Identify which cell holds the provided text, then report its (x, y) central coordinate. 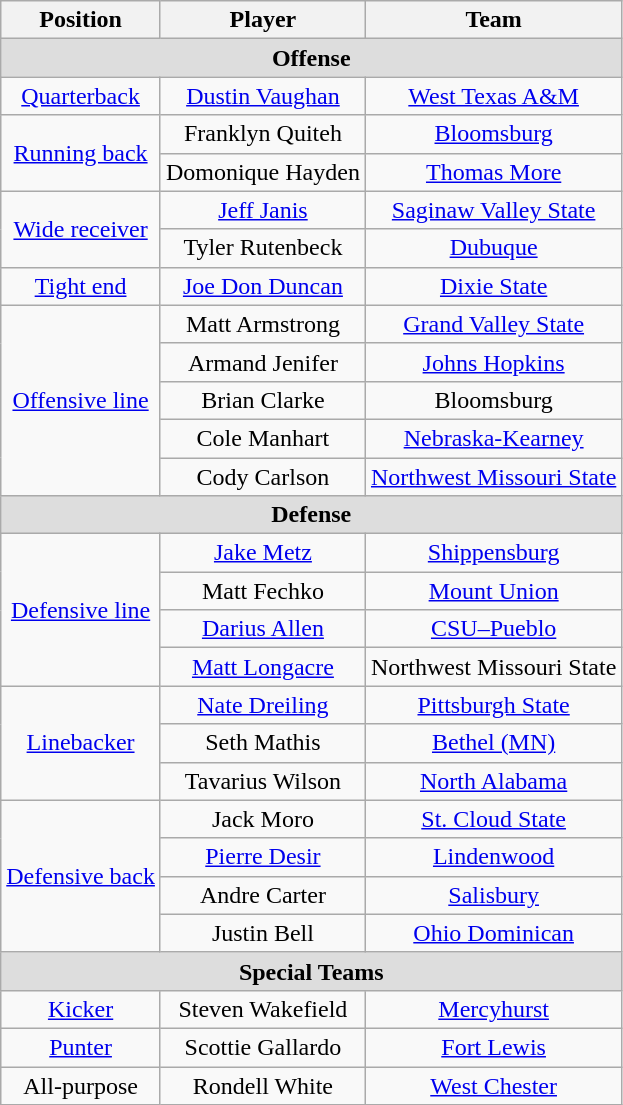
Rondell White (262, 1085)
Mercyhurst (493, 1009)
Quarterback (81, 96)
Franklyn Quiteh (262, 134)
Special Teams (312, 971)
Johns Hopkins (493, 362)
Punter (81, 1047)
CSU–Pueblo (493, 629)
Dubuque (493, 248)
Tavarius Wilson (262, 781)
Cody Carlson (262, 477)
Shippensburg (493, 553)
Justin Bell (262, 933)
Position (81, 20)
Grand Valley State (493, 324)
Player (262, 20)
Jeff Janis (262, 210)
All-purpose (81, 1085)
Offensive line (81, 400)
Pierre Desir (262, 857)
West Texas A&M (493, 96)
Armand Jenifer (262, 362)
Tight end (81, 286)
Matt Fechko (262, 591)
Nate Dreiling (262, 705)
Ohio Dominican (493, 933)
North Alabama (493, 781)
Matt Longacre (262, 667)
Seth Mathis (262, 743)
Defensive line (81, 610)
Fort Lewis (493, 1047)
Bethel (MN) (493, 743)
Offense (312, 58)
Wide receiver (81, 229)
Thomas More (493, 172)
Team (493, 20)
Joe Don Duncan (262, 286)
Scottie Gallardo (262, 1047)
Running back (81, 153)
Tyler Rutenbeck (262, 248)
Andre Carter (262, 895)
Jake Metz (262, 553)
Defensive back (81, 876)
Matt Armstrong (262, 324)
Brian Clarke (262, 400)
Lindenwood (493, 857)
Dustin Vaughan (262, 96)
Salisbury (493, 895)
Steven Wakefield (262, 1009)
West Chester (493, 1085)
St. Cloud State (493, 819)
Kicker (81, 1009)
Saginaw Valley State (493, 210)
Nebraska-Kearney (493, 438)
Dixie State (493, 286)
Jack Moro (262, 819)
Cole Manhart (262, 438)
Darius Allen (262, 629)
Pittsburgh State (493, 705)
Mount Union (493, 591)
Defense (312, 515)
Domonique Hayden (262, 172)
Linebacker (81, 743)
